Pinpoint the cell where the given text exists, returning its [X, Y] midpoint coordinate. 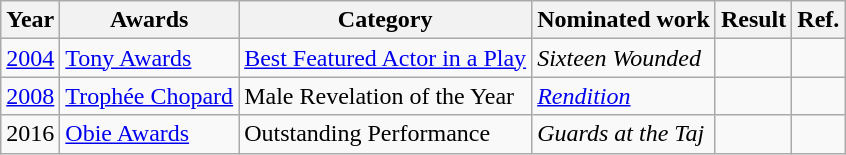
Outstanding Performance [386, 134]
2016 [30, 134]
Awards [150, 20]
Sixteen Wounded [624, 58]
Obie Awards [150, 134]
Year [30, 20]
Category [386, 20]
Rendition [624, 96]
Best Featured Actor in a Play [386, 58]
Nominated work [624, 20]
Result [753, 20]
Male Revelation of the Year [386, 96]
Tony Awards [150, 58]
2004 [30, 58]
2008 [30, 96]
Ref. [818, 20]
Trophée Chopard [150, 96]
Guards at the Taj [624, 134]
